For the text-containing cell, return its midpoint in (X, Y) coordinate format. 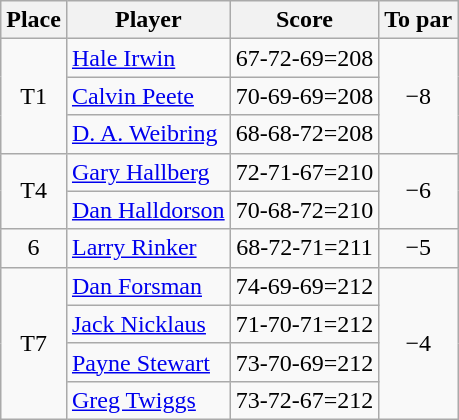
71-70-71=212 (304, 324)
72-71-67=210 (304, 172)
D. A. Weibring (148, 134)
70-68-72=210 (304, 210)
Dan Halldorson (148, 210)
Larry Rinker (148, 248)
Calvin Peete (148, 96)
T7 (34, 343)
73-72-67=212 (304, 400)
68-68-72=208 (304, 134)
73-70-69=212 (304, 362)
−4 (418, 343)
Place (34, 20)
74-69-69=212 (304, 286)
Jack Nicklaus (148, 324)
Greg Twiggs (148, 400)
−8 (418, 96)
Score (304, 20)
T1 (34, 96)
Hale Irwin (148, 58)
−6 (418, 191)
70-69-69=208 (304, 96)
68-72-71=211 (304, 248)
−5 (418, 248)
Dan Forsman (148, 286)
6 (34, 248)
To par (418, 20)
67-72-69=208 (304, 58)
Payne Stewart (148, 362)
T4 (34, 191)
Gary Hallberg (148, 172)
Player (148, 20)
